Provide the (X, Y) coordinate of the cell's center where the given text is located.  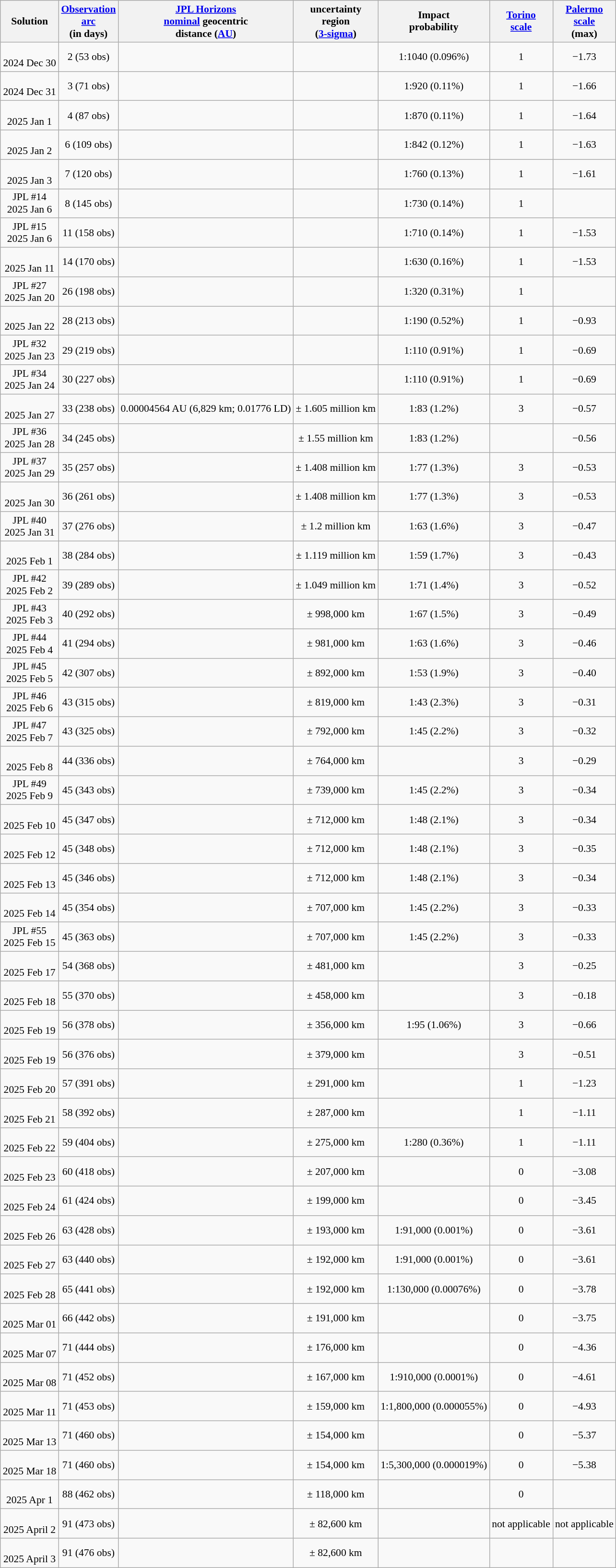
71 (452 obs) (88, 1376)
JPL #372025 Jan 29 (30, 467)
JPL #402025 Jan 31 (30, 526)
2025 Feb 22 (30, 1142)
1:130,000 (0.00076%) (434, 1289)
1:910,000 (0.0001%) (434, 1376)
66 (442 obs) (88, 1318)
−3.08 (584, 1172)
uncertaintyregion(3-sigma) (336, 21)
71 (444 obs) (88, 1348)
2025 Mar 01 (30, 1318)
± 167,000 km (336, 1376)
45 (363 obs) (88, 937)
42 (307 obs) (88, 673)
61 (424 obs) (88, 1201)
1:320 (0.31%) (434, 292)
2025 Mar 07 (30, 1348)
± 1.55 million km (336, 438)
−0.66 (584, 1025)
2025 Feb 28 (30, 1289)
−0.57 (584, 409)
43 (315 obs) (88, 703)
2025 Feb 10 (30, 820)
−0.31 (584, 703)
2025 Feb 13 (30, 878)
2024 Dec 31 (30, 86)
91 (473 obs) (88, 1523)
1:730 (0.14%) (434, 203)
91 (476 obs) (88, 1553)
36 (261 obs) (88, 497)
1:67 (1.5%) (434, 614)
± 287,000 km (336, 1113)
± 481,000 km (336, 967)
Palermoscale(max) (584, 21)
JPL #322025 Jan 23 (30, 350)
± 1.049 million km (336, 585)
2025 Feb 24 (30, 1201)
2025 Feb 23 (30, 1172)
39 (289 obs) (88, 585)
65 (441 obs) (88, 1289)
JPL #362025 Jan 28 (30, 438)
± 159,000 km (336, 1406)
44 (336 obs) (88, 761)
−1.64 (584, 115)
1:71 (1.4%) (434, 585)
2 (53 obs) (88, 57)
± 458,000 km (336, 995)
2025 Feb 14 (30, 907)
2025 Mar 13 (30, 1436)
4 (87 obs) (88, 115)
Torinoscale (521, 21)
JPL #472025 Feb 7 (30, 731)
3 (71 obs) (88, 86)
8 (145 obs) (88, 203)
2024 Dec 30 (30, 57)
88 (462 obs) (88, 1495)
2025 Jan 11 (30, 262)
33 (238 obs) (88, 409)
± 191,000 km (336, 1318)
2025 Feb 12 (30, 849)
45 (347 obs) (88, 820)
± 892,000 km (336, 673)
1:53 (1.9%) (434, 673)
2025 Mar 18 (30, 1465)
63 (428 obs) (88, 1231)
JPL #152025 Jan 6 (30, 233)
2025 Jan 1 (30, 115)
−4.36 (584, 1348)
41 (294 obs) (88, 643)
60 (418 obs) (88, 1172)
2025 Feb 17 (30, 967)
11 (158 obs) (88, 233)
7 (120 obs) (88, 174)
JPL #552025 Feb 15 (30, 937)
1:920 (0.11%) (434, 86)
37 (276 obs) (88, 526)
26 (198 obs) (88, 292)
−3.75 (584, 1318)
−1.63 (584, 145)
−0.25 (584, 967)
−0.56 (584, 438)
−3.45 (584, 1201)
2025 Feb 20 (30, 1084)
Impactprobability (434, 21)
1:95 (1.06%) (434, 1025)
28 (213 obs) (88, 321)
± 792,000 km (336, 731)
± 379,000 km (336, 1054)
± 981,000 km (336, 643)
± 291,000 km (336, 1084)
57 (391 obs) (88, 1084)
JPL #142025 Jan 6 (30, 203)
± 118,000 km (336, 1495)
14 (170 obs) (88, 262)
JPL #492025 Feb 9 (30, 790)
1:710 (0.14%) (434, 233)
45 (346 obs) (88, 878)
JPL #432025 Feb 3 (30, 614)
± 176,000 km (336, 1348)
1:1040 (0.096%) (434, 57)
−1.61 (584, 174)
2025 Apr 1 (30, 1495)
−0.35 (584, 849)
34 (245 obs) (88, 438)
1:760 (0.13%) (434, 174)
Observationarc(in days) (88, 21)
1:630 (0.16%) (434, 262)
2025 Jan 27 (30, 409)
40 (292 obs) (88, 614)
−4.61 (584, 1376)
2025 Mar 08 (30, 1376)
−0.51 (584, 1054)
45 (348 obs) (88, 849)
30 (227 obs) (88, 379)
2025 Feb 8 (30, 761)
71 (453 obs) (88, 1406)
1:43 (2.3%) (434, 703)
± 1.2 million km (336, 526)
± 1.119 million km (336, 556)
56 (378 obs) (88, 1025)
± 275,000 km (336, 1142)
54 (368 obs) (88, 967)
JPL #272025 Jan 20 (30, 292)
35 (257 obs) (88, 467)
−1.23 (584, 1084)
43 (325 obs) (88, 731)
± 998,000 km (336, 614)
JPL #462025 Feb 6 (30, 703)
55 (370 obs) (88, 995)
29 (219 obs) (88, 350)
2025 Feb 26 (30, 1231)
2025 Mar 11 (30, 1406)
45 (354 obs) (88, 907)
58 (392 obs) (88, 1113)
± 193,000 km (336, 1231)
−5.37 (584, 1436)
59 (404 obs) (88, 1142)
38 (284 obs) (88, 556)
1:190 (0.52%) (434, 321)
JPL #452025 Feb 5 (30, 673)
JPL #442025 Feb 4 (30, 643)
−0.32 (584, 731)
1:1,800,000 (0.000055%) (434, 1406)
0.00004564 AU (6,829 km; 0.01776 LD) (205, 409)
2025 Jan 22 (30, 321)
6 (109 obs) (88, 145)
45 (343 obs) (88, 790)
1:842 (0.12%) (434, 145)
1:280 (0.36%) (434, 1142)
−0.29 (584, 761)
± 1.605 million km (336, 409)
± 199,000 km (336, 1201)
−0.46 (584, 643)
−1.66 (584, 86)
Solution (30, 21)
± 739,000 km (336, 790)
−0.49 (584, 614)
2025 Jan 3 (30, 174)
63 (440 obs) (88, 1259)
JPL Horizonsnominal geocentricdistance (AU) (205, 21)
2025 Jan 2 (30, 145)
1:870 (0.11%) (434, 115)
1:5,300,000 (0.000019%) (434, 1465)
2025 Feb 18 (30, 995)
−0.40 (584, 673)
JPL #342025 Jan 24 (30, 379)
± 764,000 km (336, 761)
2025 Feb 21 (30, 1113)
2025 April 3 (30, 1553)
−0.52 (584, 585)
−0.18 (584, 995)
± 207,000 km (336, 1172)
−4.93 (584, 1406)
2025 Feb 1 (30, 556)
−0.43 (584, 556)
−1.73 (584, 57)
56 (376 obs) (88, 1054)
1:59 (1.7%) (434, 556)
2025 Feb 27 (30, 1259)
−3.78 (584, 1289)
± 356,000 km (336, 1025)
2025 Jan 30 (30, 497)
± 819,000 km (336, 703)
−0.47 (584, 526)
JPL #422025 Feb 2 (30, 585)
2025 April 2 (30, 1523)
−5.38 (584, 1465)
−0.93 (584, 321)
